Output the (x, y) coordinate of the center of the cell containing the given text.  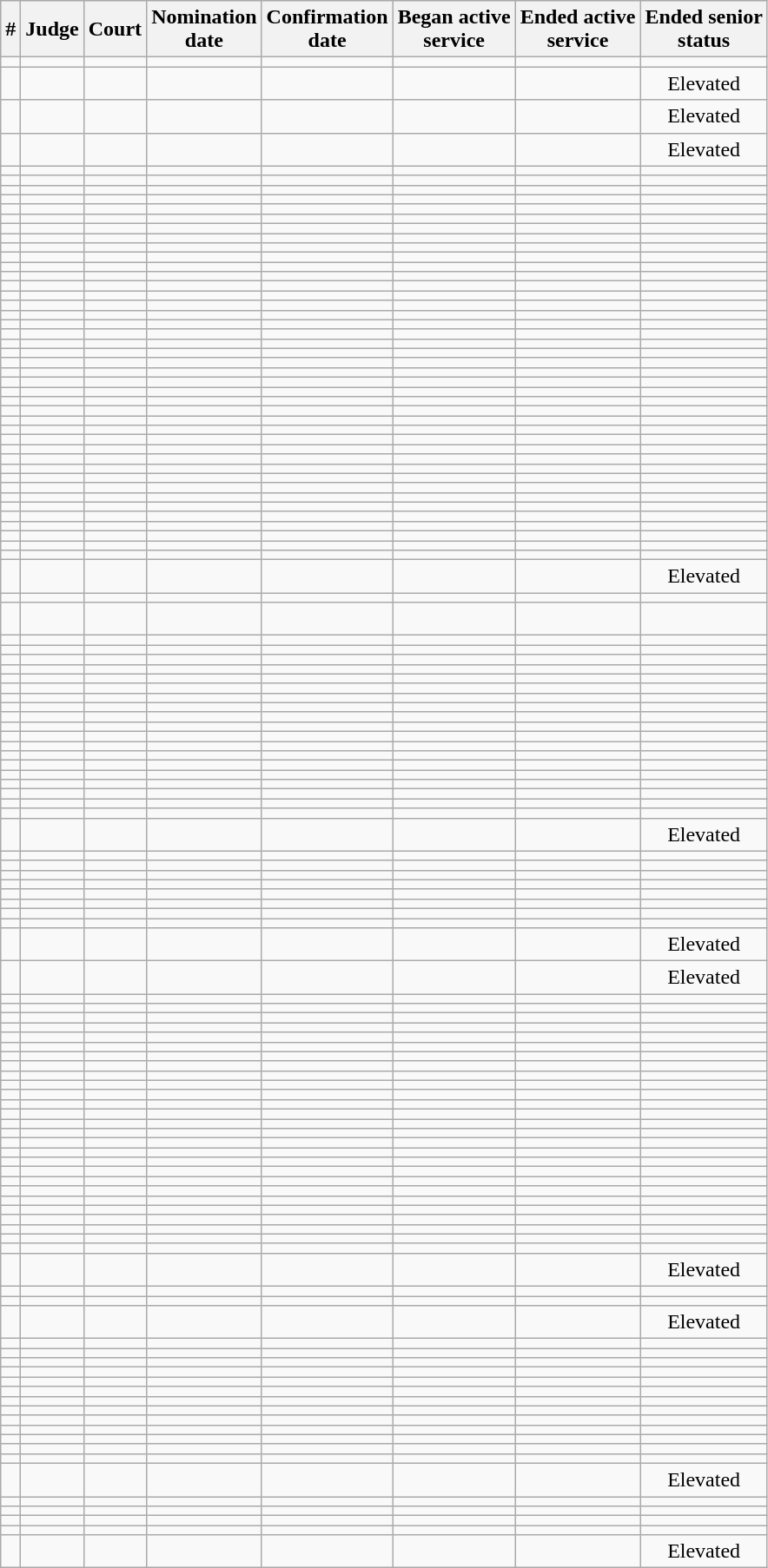
Began activeservice (454, 30)
# (10, 30)
Ended activeservice (578, 30)
Court (115, 30)
Ended seniorstatus (704, 30)
Nominationdate (204, 30)
Confirmationdate (327, 30)
Judge (52, 30)
